Identify which cell holds the provided text, then report its (X, Y) central coordinate. 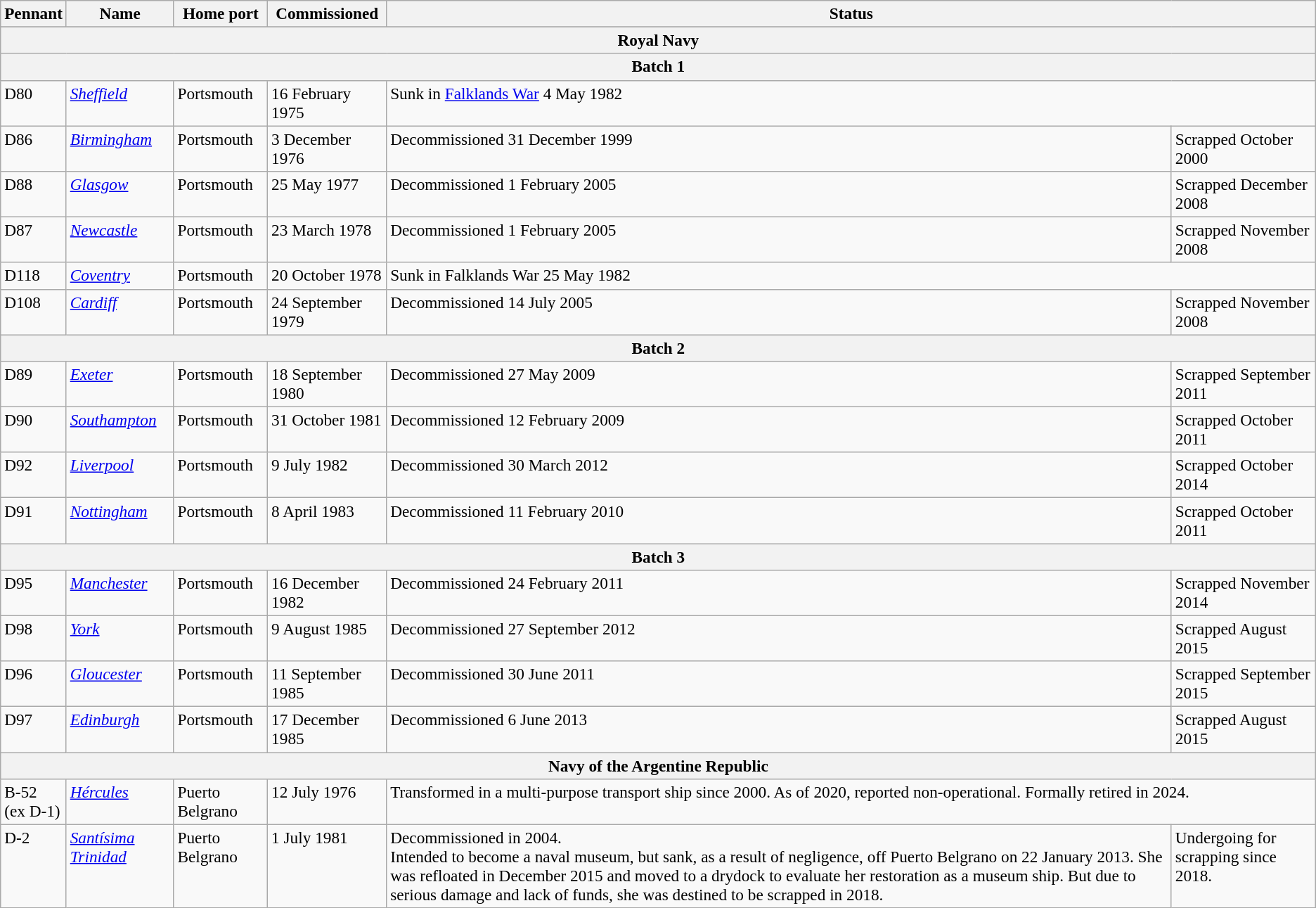
1 July 1981 (328, 867)
16 December 1982 (328, 592)
Scrapped November 2014 (1244, 592)
Decommissioned 24 February 2011 (779, 592)
Name (120, 13)
Sunk in Falklands War 25 May 1982 (851, 276)
Commissioned (328, 13)
Decommissioned 27 September 2012 (779, 639)
20 October 1978 (328, 276)
D80 (34, 103)
D108 (34, 312)
12 July 1976 (328, 802)
Edinburgh (120, 729)
Batch 1 (658, 67)
Liverpool (120, 475)
D92 (34, 475)
Transformed in a multi-purpose transport ship since 2000. As of 2020, reported non-operational. Formally retired in 2024. (851, 802)
Scrapped December 2008 (1244, 194)
D98 (34, 639)
Royal Navy (658, 40)
D91 (34, 520)
Cardiff (120, 312)
Coventry (120, 276)
Birmingham (120, 148)
D90 (34, 429)
Scrapped September 2011 (1244, 384)
Decommissioned 27 May 2009 (779, 384)
D89 (34, 384)
16 February 1975 (328, 103)
11 September 1985 (328, 684)
Decommissioned 14 July 2005 (779, 312)
D118 (34, 276)
Pennant (34, 13)
25 May 1977 (328, 194)
D95 (34, 592)
Scrapped September 2015 (1244, 684)
York (120, 639)
Decommissioned 12 February 2009 (779, 429)
D-2 (34, 867)
Batch 3 (658, 556)
D88 (34, 194)
9 August 1985 (328, 639)
Exeter (120, 384)
B-52 (ex D-1) (34, 802)
Scrapped October 2014 (1244, 475)
Decommissioned 30 June 2011 (779, 684)
Santísima Trinidad (120, 867)
Scrapped October 2000 (1244, 148)
Navy of the Argentine Republic (658, 765)
Sheffield (120, 103)
18 September 1980 (328, 384)
Glasgow (120, 194)
17 December 1985 (328, 729)
Nottingham (120, 520)
Newcastle (120, 239)
Sunk in Falklands War 4 May 1982 (851, 103)
D86 (34, 148)
D97 (34, 729)
31 October 1981 (328, 429)
D87 (34, 239)
23 March 1978 (328, 239)
Batch 2 (658, 347)
Decommissioned 31 December 1999 (779, 148)
Undergoing for scrapping since 2018. (1244, 867)
Status (851, 13)
Gloucester (120, 684)
3 December 1976 (328, 148)
Decommissioned 30 March 2012 (779, 475)
9 July 1982 (328, 475)
Decommissioned 11 February 2010 (779, 520)
Southampton (120, 429)
Manchester (120, 592)
Hércules (120, 802)
Home port (221, 13)
24 September 1979 (328, 312)
Decommissioned 6 June 2013 (779, 729)
8 April 1983 (328, 520)
D96 (34, 684)
